Capture the cell that displays the provided text and extract its [x, y] central coordinate. 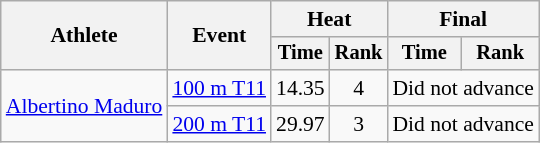
200 m T11 [219, 124]
Athlete [84, 36]
Albertino Maduro [84, 106]
100 m T11 [219, 88]
Event [219, 36]
3 [359, 124]
Heat [329, 19]
4 [359, 88]
14.35 [300, 88]
Final [463, 19]
29.97 [300, 124]
